From the cell containing the given text, extract its center point as [X, Y] coordinate. 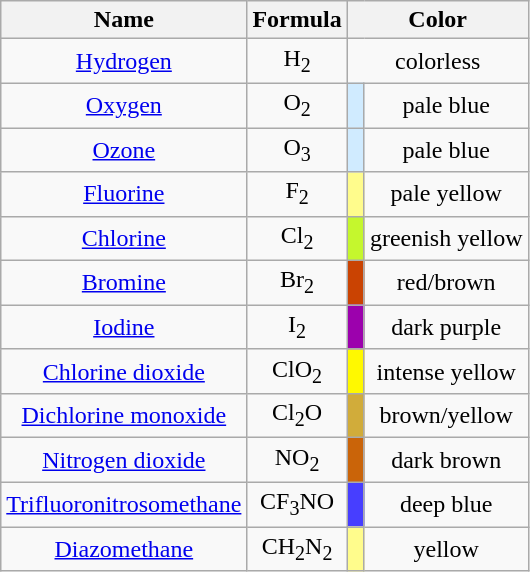
greenish yellow [446, 238]
intense yellow [446, 371]
O3 [297, 150]
Br2 [297, 283]
yellow [446, 549]
Bromine [124, 283]
O2 [297, 105]
dark brown [446, 460]
Chlorine [124, 238]
Hydrogen [124, 61]
Oxygen [124, 105]
Cl2O [297, 416]
brown/yellow [446, 416]
deep blue [446, 504]
dark purple [446, 327]
F2 [297, 194]
Formula [297, 20]
Trifluoronitrosomethane [124, 504]
Iodine [124, 327]
Dichlorine monoxide [124, 416]
Chlorine dioxide [124, 371]
red/brown [446, 283]
NO2 [297, 460]
ClO2 [297, 371]
CF3NO [297, 504]
Ozone [124, 150]
Cl2 [297, 238]
CH2N2 [297, 549]
colorless [438, 61]
pale yellow [446, 194]
H2 [297, 61]
I2 [297, 327]
Diazomethane [124, 549]
Nitrogen dioxide [124, 460]
Fluorine [124, 194]
Color [438, 20]
Name [124, 20]
